Determine the (x, y) coordinate at the center of the cell enclosing the given text.  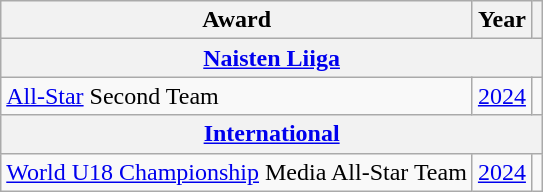
International (272, 134)
All-Star Second Team (237, 96)
Year (502, 20)
Award (237, 20)
Naisten Liiga (272, 58)
World U18 Championship Media All-Star Team (237, 172)
